Provide the (x, y) coordinate of the cell's center where the given text is located.  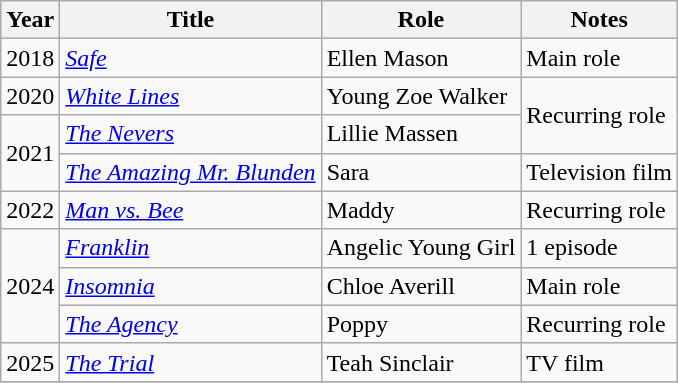
The Nevers (190, 134)
Insomnia (190, 286)
1 episode (600, 248)
Man vs. Bee (190, 210)
The Trial (190, 362)
2018 (30, 58)
2022 (30, 210)
Lillie Massen (421, 134)
Chloe Averill (421, 286)
The Agency (190, 324)
White Lines (190, 96)
2025 (30, 362)
Angelic Young Girl (421, 248)
Title (190, 20)
2021 (30, 153)
Notes (600, 20)
2024 (30, 286)
The Amazing Mr. Blunden (190, 172)
Sara (421, 172)
Teah Sinclair (421, 362)
2020 (30, 96)
Maddy (421, 210)
Young Zoe Walker (421, 96)
Year (30, 20)
TV film (600, 362)
Poppy (421, 324)
Ellen Mason (421, 58)
Role (421, 20)
Franklin (190, 248)
Television film (600, 172)
Safe (190, 58)
